Capture the cell that displays the provided text and extract its (x, y) central coordinate. 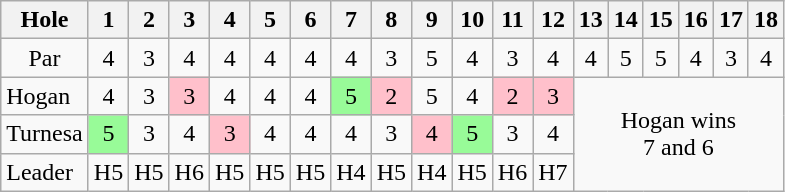
7 (351, 20)
Turnesa (45, 134)
Hogan (45, 96)
13 (590, 20)
18 (766, 20)
10 (472, 20)
1 (108, 20)
17 (730, 20)
8 (391, 20)
16 (696, 20)
11 (512, 20)
6 (310, 20)
9 (432, 20)
Leader (45, 172)
Par (45, 58)
H7 (553, 172)
Hogan wins7 and 6 (678, 134)
14 (626, 20)
12 (553, 20)
Hole (45, 20)
15 (660, 20)
